Extract the (x, y) coordinate from the center of the cell holding the provided text.  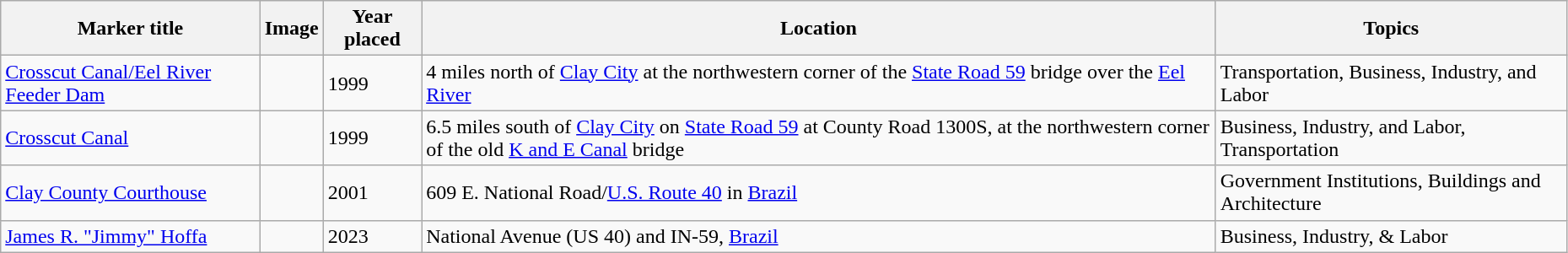
Crosscut Canal (130, 138)
2023 (372, 236)
6.5 miles south of Clay City on State Road 59 at County Road 1300S, at the northwestern corner of the old K and E Canal bridge (819, 138)
4 miles north of Clay City at the northwestern corner of the State Road 59 bridge over the Eel River (819, 83)
Business, Industry, and Labor, Transportation (1391, 138)
Business, Industry, & Labor (1391, 236)
James R. "Jimmy" Hoffa (130, 236)
Government Institutions, Buildings and Architecture (1391, 192)
609 E. National Road/U.S. Route 40 in Brazil (819, 192)
Image (292, 29)
2001 (372, 192)
Location (819, 29)
Transportation, Business, Industry, and Labor (1391, 83)
Clay County Courthouse (130, 192)
National Avenue (US 40) and IN-59, Brazil (819, 236)
Year placed (372, 29)
Topics (1391, 29)
Marker title (130, 29)
Crosscut Canal/Eel River Feeder Dam (130, 83)
